Return the [X, Y] coordinate for the center point of the cell that contains the specified text.  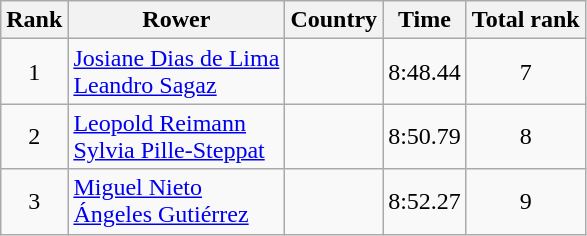
Country [334, 20]
8 [526, 136]
8:48.44 [425, 72]
9 [526, 202]
2 [34, 136]
7 [526, 72]
Total rank [526, 20]
Josiane Dias de LimaLeandro Sagaz [176, 72]
Rank [34, 20]
Miguel NietoÁngeles Gutiérrez [176, 202]
Leopold ReimannSylvia Pille-Steppat [176, 136]
8:52.27 [425, 202]
3 [34, 202]
1 [34, 72]
Rower [176, 20]
Time [425, 20]
8:50.79 [425, 136]
